Pinpoint the cell where the given text exists, returning its (X, Y) midpoint coordinate. 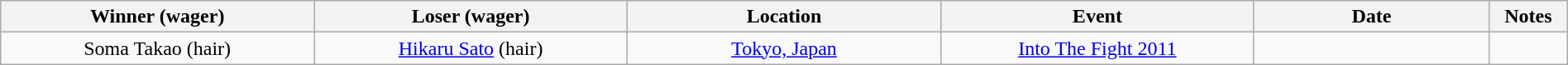
Date (1371, 17)
Into The Fight 2011 (1097, 48)
Notes (1528, 17)
Event (1097, 17)
Tokyo, Japan (784, 48)
Hikaru Sato (hair) (471, 48)
Location (784, 17)
Winner (wager) (157, 17)
Loser (wager) (471, 17)
Soma Takao (hair) (157, 48)
